Find where the given text appears and provide that cell's center as (x, y) coordinate. 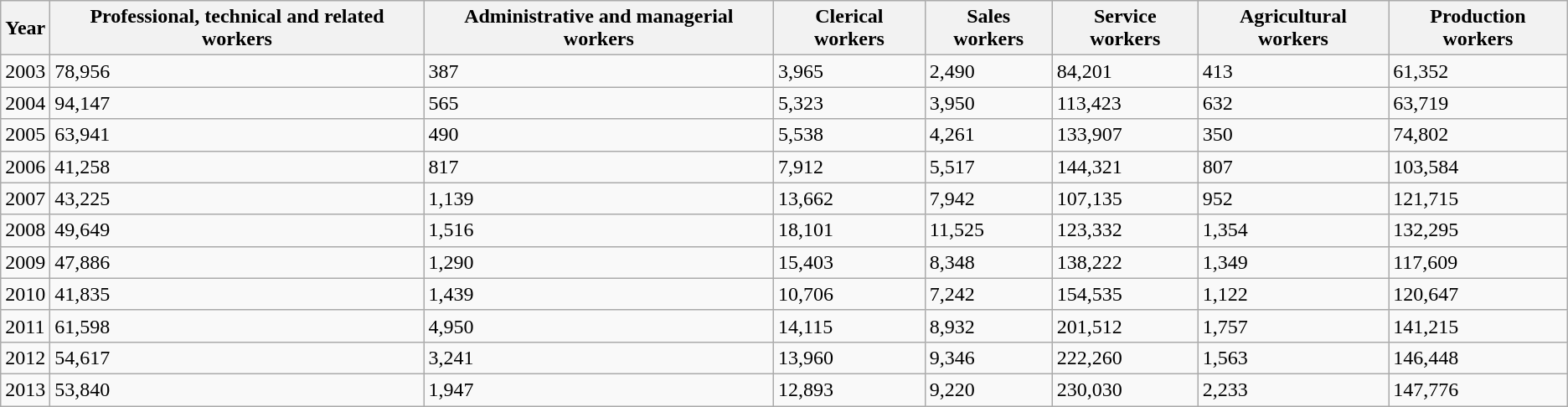
2004 (25, 103)
2006 (25, 167)
144,321 (1125, 167)
18,101 (849, 230)
41,258 (237, 167)
1,122 (1293, 294)
123,332 (1125, 230)
5,538 (849, 135)
3,950 (988, 103)
4,950 (598, 326)
4,261 (988, 135)
61,352 (1478, 71)
350 (1293, 135)
121,715 (1478, 198)
2010 (25, 294)
133,907 (1125, 135)
565 (598, 103)
2013 (25, 389)
120,647 (1478, 294)
61,598 (237, 326)
Administrative and managerial workers (598, 28)
103,584 (1478, 167)
8,932 (988, 326)
1,139 (598, 198)
2007 (25, 198)
7,942 (988, 198)
Year (25, 28)
2009 (25, 262)
107,135 (1125, 198)
490 (598, 135)
54,617 (237, 358)
94,147 (237, 103)
132,295 (1478, 230)
1,349 (1293, 262)
1,290 (598, 262)
154,535 (1125, 294)
1,439 (598, 294)
1,563 (1293, 358)
222,260 (1125, 358)
Professional, technical and related workers (237, 28)
41,835 (237, 294)
2003 (25, 71)
632 (1293, 103)
387 (598, 71)
817 (598, 167)
3,965 (849, 71)
74,802 (1478, 135)
413 (1293, 71)
147,776 (1478, 389)
Clerical workers (849, 28)
43,225 (237, 198)
Production workers (1478, 28)
13,662 (849, 198)
Service workers (1125, 28)
138,222 (1125, 262)
201,512 (1125, 326)
10,706 (849, 294)
Agricultural workers (1293, 28)
5,517 (988, 167)
11,525 (988, 230)
9,220 (988, 389)
2,490 (988, 71)
49,649 (237, 230)
117,609 (1478, 262)
113,423 (1125, 103)
3,241 (598, 358)
14,115 (849, 326)
146,448 (1478, 358)
5,323 (849, 103)
53,840 (237, 389)
Sales workers (988, 28)
47,886 (237, 262)
230,030 (1125, 389)
2012 (25, 358)
1,757 (1293, 326)
13,960 (849, 358)
2,233 (1293, 389)
2005 (25, 135)
15,403 (849, 262)
78,956 (237, 71)
141,215 (1478, 326)
84,201 (1125, 71)
9,346 (988, 358)
7,912 (849, 167)
8,348 (988, 262)
2011 (25, 326)
807 (1293, 167)
1,947 (598, 389)
952 (1293, 198)
1,516 (598, 230)
2008 (25, 230)
12,893 (849, 389)
63,719 (1478, 103)
63,941 (237, 135)
1,354 (1293, 230)
7,242 (988, 294)
